Determine the [X, Y] coordinate at the center of the cell enclosing the given text.  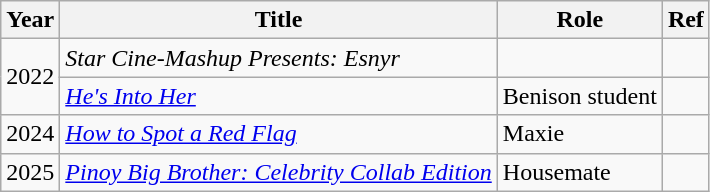
Maxie [580, 134]
Pinoy Big Brother: Celebrity Collab Edition [278, 172]
How to Spot a Red Flag [278, 134]
2025 [30, 172]
Role [580, 20]
Year [30, 20]
Star Cine-Mashup Presents: Esnyr [278, 58]
2024 [30, 134]
Title [278, 20]
2022 [30, 77]
Ref [686, 20]
Housemate [580, 172]
Benison student [580, 96]
He's Into Her [278, 96]
